Search for the cell housing the specified text and yield its [x, y] center coordinate. 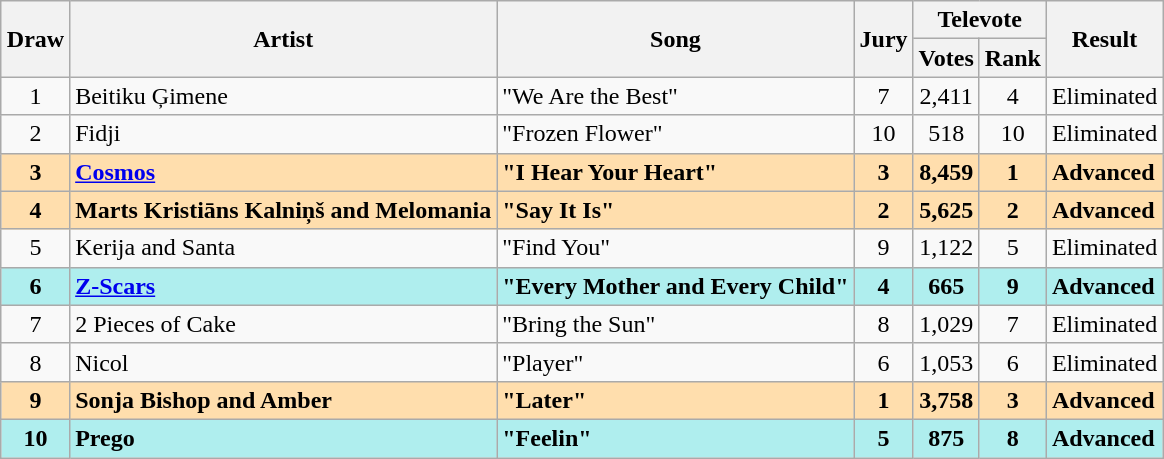
Votes [946, 58]
Artist [284, 39]
5,625 [946, 210]
"Every Mother and Every Child" [676, 286]
Song [676, 39]
Fidji [284, 134]
Nicol [284, 362]
Televote [980, 20]
"I Hear Your Heart" [676, 172]
Rank [1012, 58]
Jury [884, 39]
"Say It Is" [676, 210]
875 [946, 438]
Prego [284, 438]
Sonja Bishop and Amber [284, 400]
Kerija and Santa [284, 248]
"Later" [676, 400]
1,053 [946, 362]
"Feelin" [676, 438]
8,459 [946, 172]
"Frozen Flower" [676, 134]
518 [946, 134]
"Bring the Sun" [676, 324]
Marts Kristiāns Kalniņš and Melomania [284, 210]
1,029 [946, 324]
Beitiku Ģimene [284, 96]
"Player" [676, 362]
2 Pieces of Cake [284, 324]
Draw [35, 39]
2,411 [946, 96]
1,122 [946, 248]
"We Are the Best" [676, 96]
3,758 [946, 400]
Result [1104, 39]
"Find You" [676, 248]
Z-Scars [284, 286]
665 [946, 286]
Cosmos [284, 172]
